Capture the cell that displays the provided text and extract its (x, y) central coordinate. 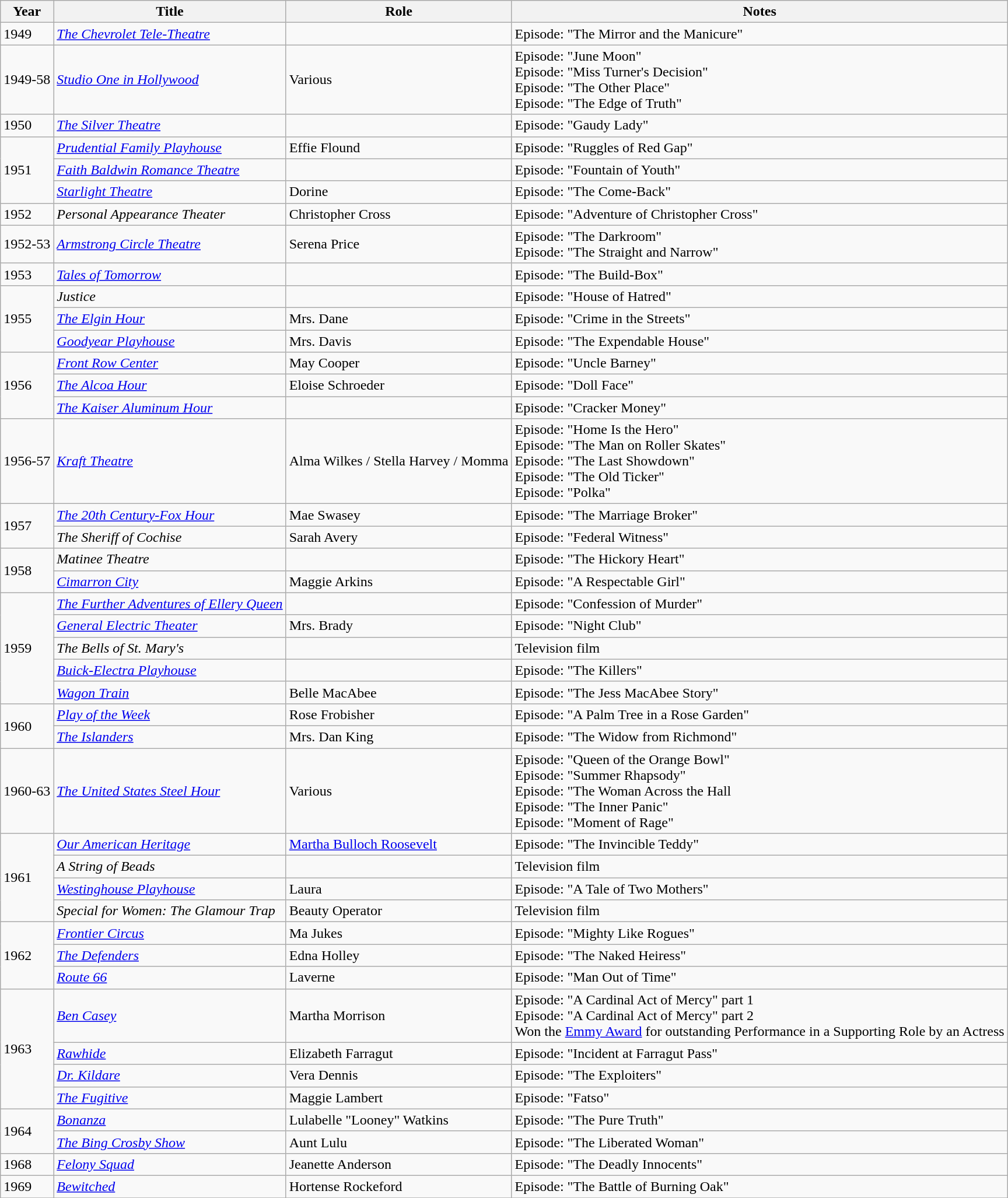
Goodyear Playhouse (170, 341)
Episode: "Cracker Money" (759, 408)
May Cooper (399, 363)
Tales of Tomorrow (170, 274)
1961 (27, 878)
1950 (27, 125)
Episode: "Ruggles of Red Gap" (759, 148)
Episode: "Crime in the Streets" (759, 318)
Hortense Rockeford (399, 1186)
Personal Appearance Theater (170, 214)
1962 (27, 955)
Episode: "Doll Face" (759, 386)
Episode: "A Respectable Girl" (759, 582)
Rose Frobisher (399, 714)
Laverne (399, 978)
Alma Wilkes / Stella Harvey / Momma (399, 461)
Episode: "The Expendable House" (759, 341)
1956 (27, 386)
The Kaiser Aluminum Hour (170, 408)
Episode: "The Mirror and the Manicure" (759, 34)
1968 (27, 1164)
1964 (27, 1131)
Dorine (399, 192)
Title (170, 12)
1969 (27, 1186)
Sarah Avery (399, 537)
Special for Women: The Glamour Trap (170, 911)
Episode: "The Marriage Broker" (759, 515)
1957 (27, 526)
Episode: "The Liberated Woman" (759, 1142)
Faith Baldwin Romance Theatre (170, 170)
Episode: "Incident at Farragut Pass" (759, 1053)
Front Row Center (170, 363)
Role (399, 12)
Bewitched (170, 1186)
General Electric Theater (170, 626)
Episode: "Mighty Like Rogues" (759, 933)
The United States Steel Hour (170, 790)
Maggie Lambert (399, 1098)
Episode: "Federal Witness" (759, 537)
Episode: "The Jess MacAbee Story" (759, 692)
Mrs. Dan King (399, 737)
1952-53 (27, 244)
Episode: "The Deadly Innocents" (759, 1164)
Westinghouse Playhouse (170, 889)
Play of the Week (170, 714)
Starlight Theatre (170, 192)
Mae Swasey (399, 515)
Eloise Schroeder (399, 386)
Ma Jukes (399, 933)
The Silver Theatre (170, 125)
Episode: "House of Hatred" (759, 296)
Maggie Arkins (399, 582)
Belle MacAbee (399, 692)
The 20th Century-Fox Hour (170, 515)
Vera Dennis (399, 1076)
Episode: "Gaudy Lady" (759, 125)
The Islanders (170, 737)
The Fugitive (170, 1098)
1955 (27, 318)
Episode: "A Palm Tree in a Rose Garden" (759, 714)
Episode: "The Hickory Heart" (759, 559)
Episode: "The Naked Heiress" (759, 955)
The Alcoa Hour (170, 386)
Episode: "The Battle of Burning Oak" (759, 1186)
Edna Holley (399, 955)
Martha Bulloch Roosevelt (399, 845)
Episode: "The Invincible Teddy" (759, 845)
Kraft Theatre (170, 461)
Lulabelle "Looney" Watkins (399, 1120)
1952 (27, 214)
Episode: "The Pure Truth" (759, 1120)
Episode: "Adventure of Christopher Cross" (759, 214)
A String of Beads (170, 867)
The Chevrolet Tele-Theatre (170, 34)
Episode: "The Darkroom"Episode: "The Straight and Narrow" (759, 244)
Episode: "The Build-Box" (759, 274)
Armstrong Circle Theatre (170, 244)
Studio One in Hollywood (170, 79)
Dr. Kildare (170, 1076)
Elizabeth Farragut (399, 1053)
Frontier Circus (170, 933)
Effie Flound (399, 148)
1956-57 (27, 461)
Christopher Cross (399, 214)
Episode: "Fatso" (759, 1098)
Mrs. Davis (399, 341)
Mrs. Dane (399, 318)
Episode: "A Tale of Two Mothers" (759, 889)
1963 (27, 1049)
Matinee Theatre (170, 559)
Felony Squad (170, 1164)
1960 (27, 726)
1951 (27, 170)
Episode: "Uncle Barney" (759, 363)
Rawhide (170, 1053)
Episode: "The Come-Back" (759, 192)
Episode: "Queen of the Orange Bowl"Episode: "Summer Rhapsody"Episode: "The Woman Across the HallEpisode: "The Inner Panic"Episode: "Moment of Rage" (759, 790)
Episode: "Home Is the Hero"Episode: "The Man on Roller Skates"Episode: "The Last Showdown"Episode: "The Old Ticker"Episode: "Polka" (759, 461)
1949 (27, 34)
Jeanette Anderson (399, 1164)
Episode: "The Exploiters" (759, 1076)
Aunt Lulu (399, 1142)
Buick-Electra Playhouse (170, 670)
Laura (399, 889)
Wagon Train (170, 692)
Episode: "The Killers" (759, 670)
1949-58 (27, 79)
Episode: "Fountain of Youth" (759, 170)
Episode: "Man Out of Time" (759, 978)
Bonanza (170, 1120)
Prudential Family Playhouse (170, 148)
Episode: "Confession of Murder" (759, 604)
Notes (759, 12)
Martha Morrison (399, 1015)
Year (27, 12)
Episode: "Night Club" (759, 626)
1953 (27, 274)
1959 (27, 648)
Episode: "The Widow from Richmond" (759, 737)
1960-63 (27, 790)
Episode: "June Moon"Episode: "Miss Turner's Decision"Episode: "The Other Place"Episode: "The Edge of Truth" (759, 79)
Our American Heritage (170, 845)
Justice (170, 296)
The Further Adventures of Ellery Queen (170, 604)
1958 (27, 570)
The Bells of St. Mary's (170, 648)
Cimarron City (170, 582)
Beauty Operator (399, 911)
The Defenders (170, 955)
Mrs. Brady (399, 626)
Route 66 (170, 978)
The Sheriff of Cochise (170, 537)
The Elgin Hour (170, 318)
The Bing Crosby Show (170, 1142)
Ben Casey (170, 1015)
Serena Price (399, 244)
